Locate the cell with the specified text and output its [X, Y] center coordinate. 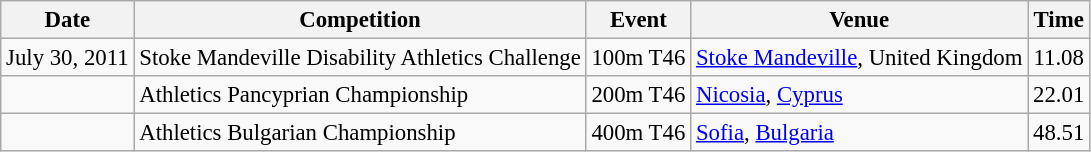
100m T46 [638, 58]
Nicosia, Cyprus [860, 95]
Venue [860, 20]
Event [638, 20]
200m T46 [638, 95]
22.01 [1059, 95]
Athletics Bulgarian Championship [360, 133]
11.08 [1059, 58]
Sofia, Bulgaria [860, 133]
400m T46 [638, 133]
48.51 [1059, 133]
Stoke Mandeville Disability Athletics Challenge [360, 58]
Time [1059, 20]
Athletics Pancyprian Championship [360, 95]
July 30, 2011 [68, 58]
Stoke Μandeville, United Kingdom [860, 58]
Date [68, 20]
Competition [360, 20]
